Provide the (x, y) coordinate of the cell's center where the given text is located.  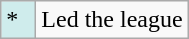
* (18, 20)
Led the league (112, 20)
